Find where the given text appears and provide that cell's center as (X, Y) coordinate. 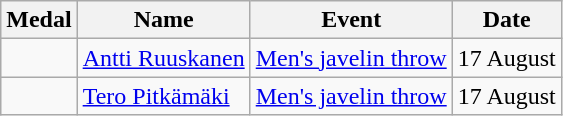
Medal (39, 20)
Tero Pitkämäki (164, 96)
Antti Ruuskanen (164, 58)
Name (164, 20)
Event (351, 20)
Date (506, 20)
